Identify which cell holds the provided text, then report its (X, Y) central coordinate. 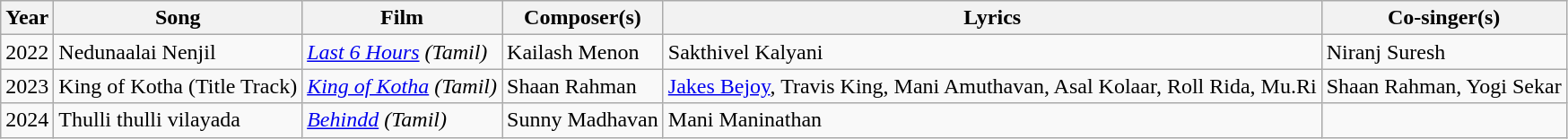
2023 (27, 86)
Shaan Rahman, Yogi Sekar (1444, 86)
Kailash Menon (583, 52)
Sakthivel Kalyani (992, 52)
King of Kotha (Tamil) (402, 86)
Last 6 Hours (Tamil) (402, 52)
2024 (27, 120)
Composer(s) (583, 18)
Behindd (Tamil) (402, 120)
Film (402, 18)
Mani Maninathan (992, 120)
Shaan Rahman (583, 86)
Year (27, 18)
Niranj Suresh (1444, 52)
Thulli thulli vilayada (178, 120)
King of Kotha (Title Track) (178, 86)
Co-singer(s) (1444, 18)
Lyrics (992, 18)
Jakes Bejoy, Travis King, Mani Amuthavan, Asal Kolaar, Roll Rida, Mu.Ri (992, 86)
Nedunaalai Nenjil (178, 52)
Song (178, 18)
2022 (27, 52)
Sunny Madhavan (583, 120)
